Identify which cell holds the provided text, then report its [x, y] central coordinate. 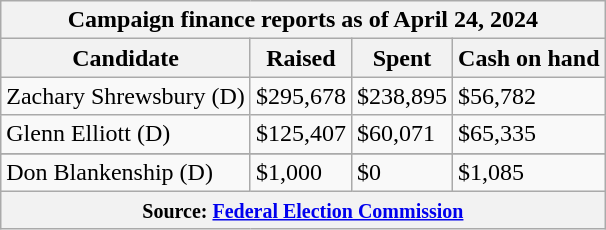
$60,071 [402, 134]
$125,407 [300, 134]
$65,335 [529, 134]
Source: Federal Election Commission [303, 210]
$1,085 [529, 172]
Glenn Elliott (D) [126, 134]
$238,895 [402, 96]
Zachary Shrewsbury (D) [126, 96]
Spent [402, 58]
Raised [300, 58]
Cash on hand [529, 58]
Don Blankenship (D) [126, 172]
Candidate [126, 58]
$0 [402, 172]
$295,678 [300, 96]
Campaign finance reports as of April 24, 2024 [303, 20]
$56,782 [529, 96]
$1,000 [300, 172]
